Identify which cell holds the provided text, then report its [x, y] central coordinate. 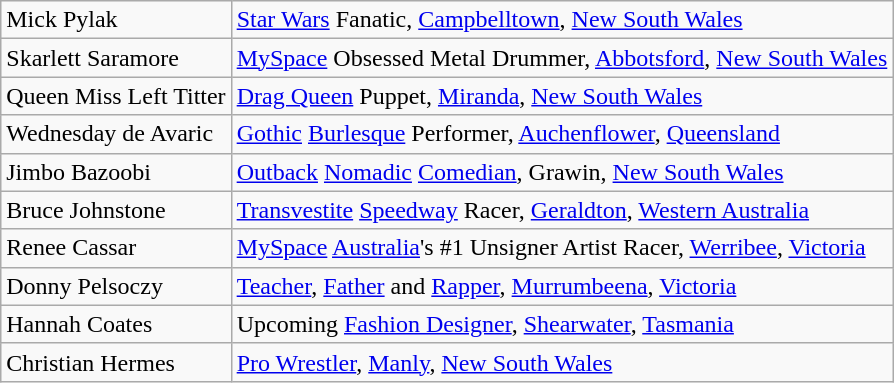
Queen Miss Left Titter [116, 96]
Pro Wrestler, Manly, New South Wales [562, 362]
Wednesday de Avaric [116, 134]
Drag Queen Puppet, Miranda, New South Wales [562, 96]
Renee Cassar [116, 248]
Upcoming Fashion Designer, Shearwater, Tasmania [562, 324]
Transvestite Speedway Racer, Geraldton, Western Australia [562, 210]
Christian Hermes [116, 362]
Mick Pylak [116, 20]
Bruce Johnstone [116, 210]
Outback Nomadic Comedian, Grawin, New South Wales [562, 172]
Teacher, Father and Rapper, Murrumbeena, Victoria [562, 286]
Skarlett Saramore [116, 58]
MySpace Obsessed Metal Drummer, Abbotsford, New South Wales [562, 58]
MySpace Australia's #1 Unsigner Artist Racer, Werribee, Victoria [562, 248]
Gothic Burlesque Performer, Auchenflower, Queensland [562, 134]
Hannah Coates [116, 324]
Donny Pelsoczy [116, 286]
Jimbo Bazoobi [116, 172]
Star Wars Fanatic, Campbelltown, New South Wales [562, 20]
